Pinpoint the cell where the given text exists, returning its (x, y) midpoint coordinate. 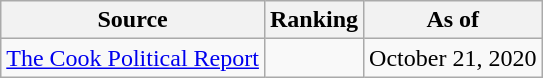
Source (133, 20)
October 21, 2020 (453, 58)
As of (453, 20)
Ranking (314, 20)
The Cook Political Report (133, 58)
